Pinpoint the cell where the given text exists, returning its [X, Y] midpoint coordinate. 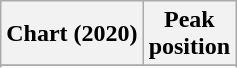
Chart (2020) [72, 34]
Peakposition [189, 34]
